Extract the [x, y] coordinate from the center of the cell holding the provided text.  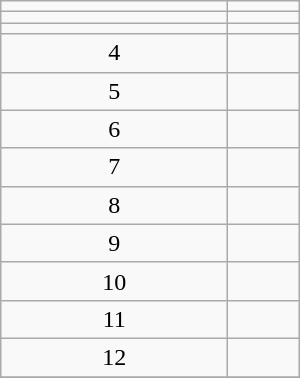
6 [114, 129]
12 [114, 357]
11 [114, 319]
10 [114, 281]
7 [114, 167]
8 [114, 205]
9 [114, 243]
4 [114, 53]
5 [114, 91]
